From the cell containing the given text, extract its center point as (X, Y) coordinate. 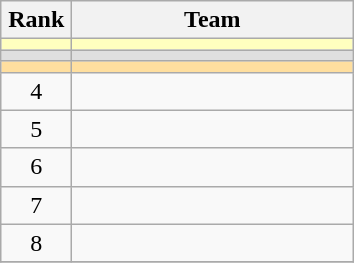
6 (36, 167)
8 (36, 243)
4 (36, 91)
5 (36, 129)
7 (36, 205)
Team (212, 20)
Rank (36, 20)
